From the cell containing the given text, extract its center point as [X, Y] coordinate. 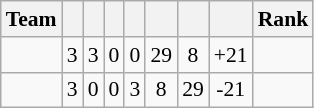
Rank [284, 19]
Team [32, 19]
+21 [231, 55]
-21 [231, 90]
